For the text-containing cell, return its midpoint in [X, Y] coordinate format. 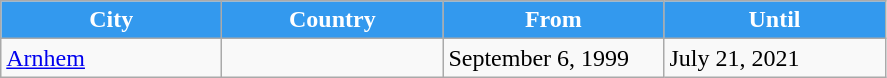
September 6, 1999 [554, 58]
Arnhem [112, 58]
Until [774, 20]
City [112, 20]
From [554, 20]
July 21, 2021 [774, 58]
Country [332, 20]
